Return the (X, Y) coordinate for the center point of the cell that contains the specified text.  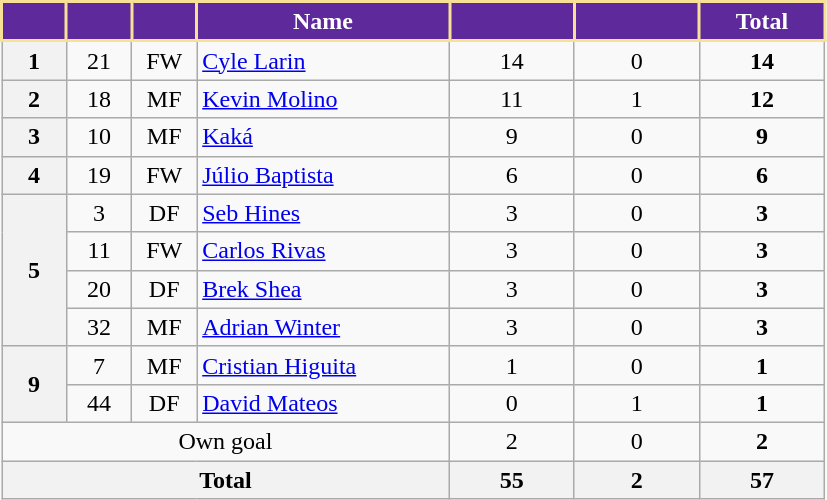
55 (512, 479)
18 (100, 99)
Kevin Molino (324, 99)
12 (762, 99)
Cristian Higuita (324, 365)
20 (100, 289)
10 (100, 137)
Cyle Larin (324, 60)
Brek Shea (324, 289)
Carlos Rivas (324, 251)
Own goal (226, 441)
Seb Hines (324, 213)
44 (100, 403)
Kaká (324, 137)
19 (100, 175)
21 (100, 60)
Adrian Winter (324, 327)
Name (324, 22)
7 (100, 365)
5 (34, 270)
Júlio Baptista (324, 175)
David Mateos (324, 403)
32 (100, 327)
57 (762, 479)
4 (34, 175)
